Determine the [x, y] coordinate at the center of the cell enclosing the given text.  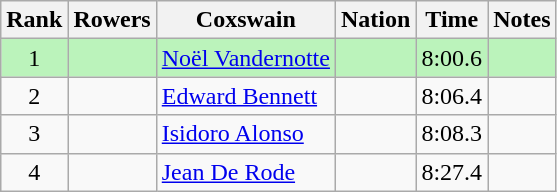
1 [34, 58]
Isidoro Alonso [246, 134]
8:27.4 [452, 172]
Notes [522, 20]
8:06.4 [452, 96]
2 [34, 96]
Nation [375, 20]
Coxswain [246, 20]
Noël Vandernotte [246, 58]
Edward Bennett [246, 96]
Rowers [112, 20]
3 [34, 134]
Rank [34, 20]
8:00.6 [452, 58]
Time [452, 20]
Jean De Rode [246, 172]
8:08.3 [452, 134]
4 [34, 172]
